Search for the cell housing the specified text and yield its (X, Y) center coordinate. 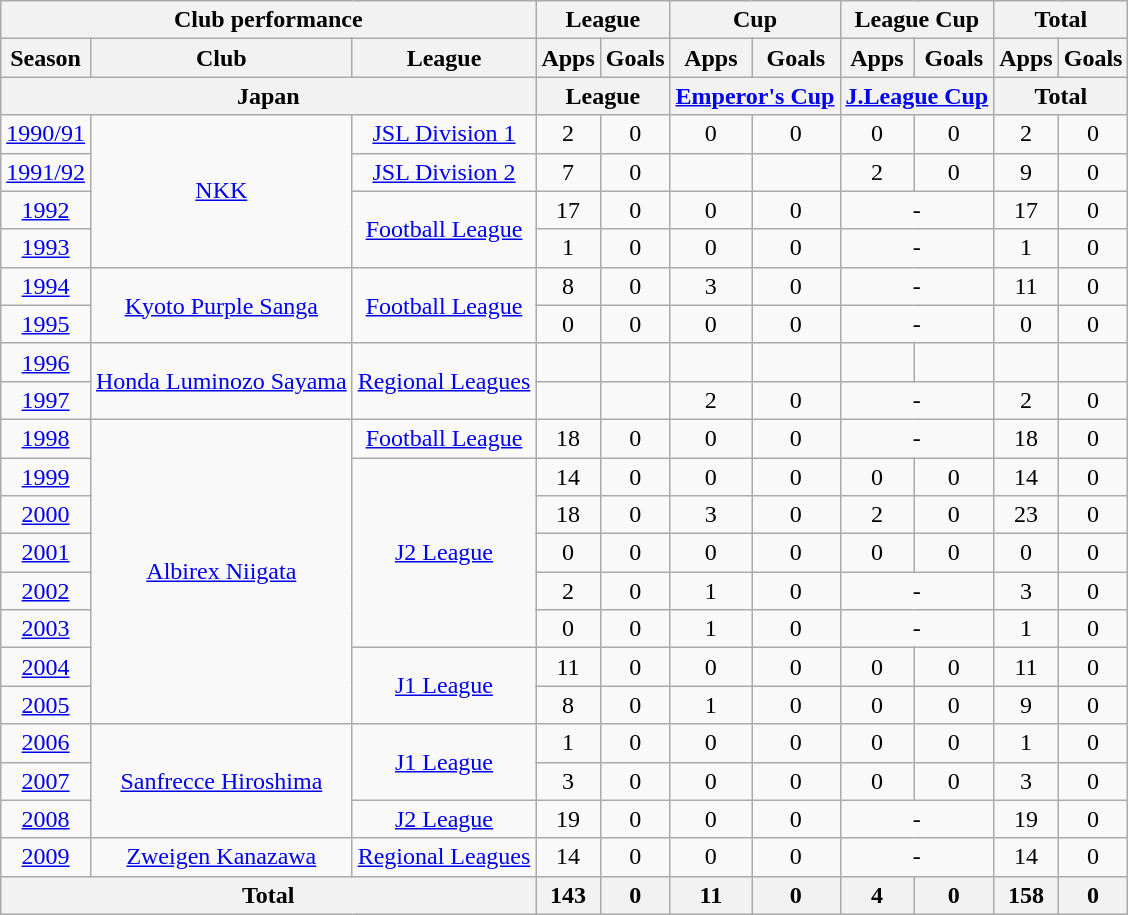
1992 (46, 210)
158 (1026, 895)
1993 (46, 248)
1999 (46, 477)
League Cup (917, 20)
2002 (46, 591)
4 (877, 895)
Zweigen Kanazawa (221, 857)
Emperor's Cup (755, 96)
143 (568, 895)
Club (221, 58)
2003 (46, 629)
2006 (46, 743)
1990/91 (46, 134)
2008 (46, 819)
J.League Cup (917, 96)
2000 (46, 515)
1991/92 (46, 172)
7 (568, 172)
1996 (46, 362)
23 (1026, 515)
Kyoto Purple Sanga (221, 305)
2007 (46, 781)
2004 (46, 667)
JSL Division 2 (444, 172)
Cup (755, 20)
NKK (221, 191)
Albirex Niigata (221, 571)
1994 (46, 286)
2009 (46, 857)
Japan (268, 96)
JSL Division 1 (444, 134)
2005 (46, 705)
2001 (46, 553)
1998 (46, 438)
Club performance (268, 20)
1997 (46, 400)
Honda Luminozo Sayama (221, 381)
Sanfrecce Hiroshima (221, 781)
Season (46, 58)
1995 (46, 324)
